Output the [X, Y] coordinate of the center of the cell containing the given text.  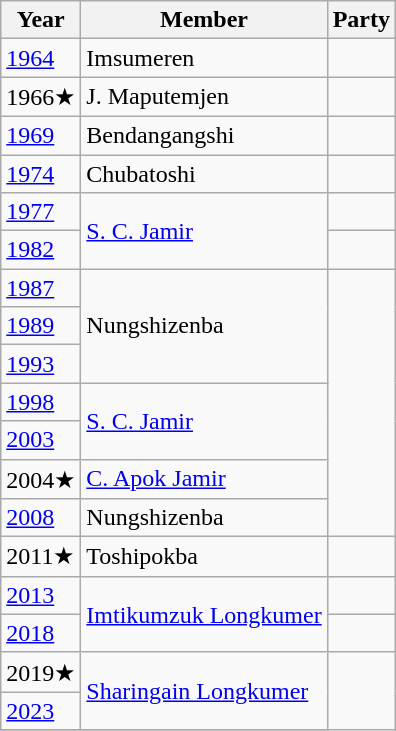
2003 [41, 440]
1989 [41, 326]
Toshipokba [204, 557]
Year [41, 20]
1969 [41, 135]
2011★ [41, 557]
1964 [41, 58]
Imtikumzuk Longkumer [204, 614]
1987 [41, 288]
1982 [41, 250]
Member [204, 20]
Sharingain Longkumer [204, 691]
2023 [41, 711]
2018 [41, 633]
2019★ [41, 672]
1993 [41, 364]
Party [361, 20]
Imsumeren [204, 58]
Chubatoshi [204, 173]
C. Apok Jamir [204, 479]
1977 [41, 212]
1974 [41, 173]
1966★ [41, 97]
Bendangangshi [204, 135]
2004★ [41, 479]
2008 [41, 518]
J. Maputemjen [204, 97]
2013 [41, 595]
1998 [41, 402]
